Provide the (X, Y) coordinate of the cell's center where the given text is located.  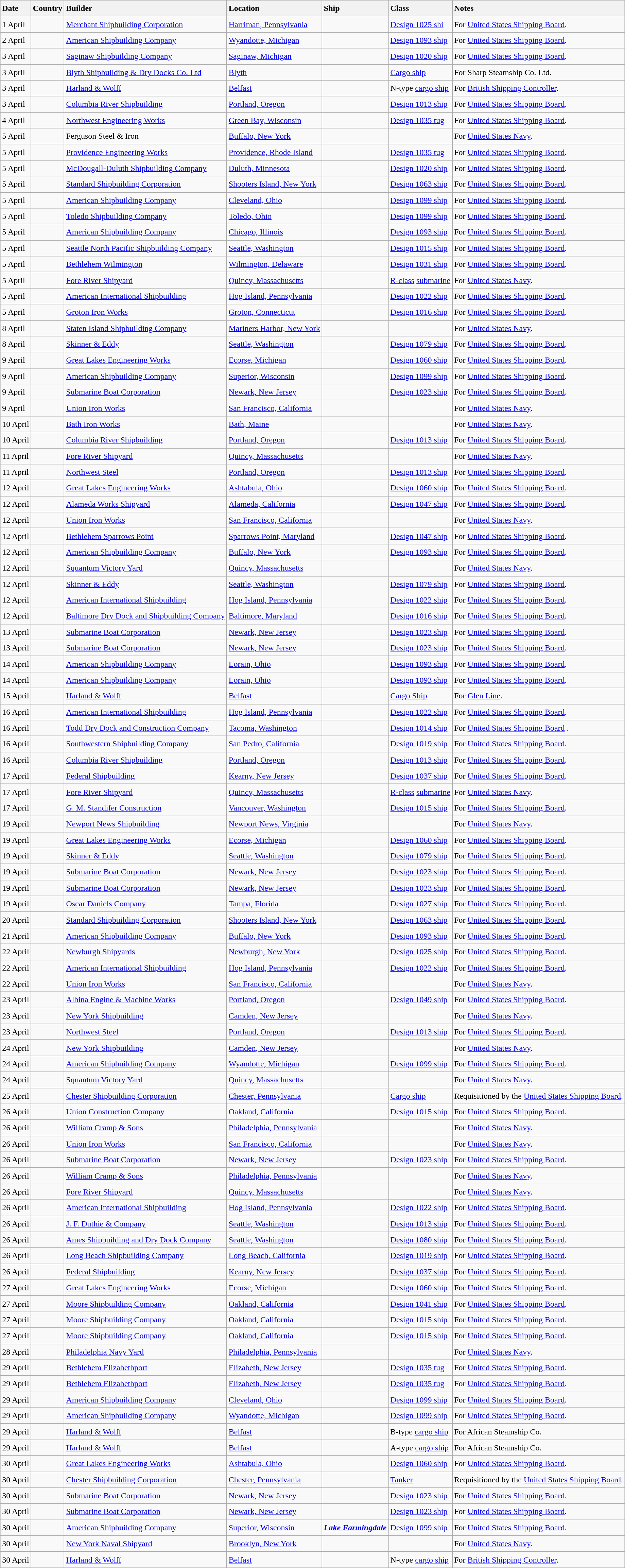
Providence, Rhode Island (274, 152)
1 April (16, 24)
Newport News Shipbuilding (145, 824)
28 April (16, 1352)
Saginaw Shipbuilding Company (145, 56)
G. M. Standifer Construction (145, 808)
Location (274, 8)
Newburgh, New York (274, 952)
Tampa, Florida (274, 904)
Alameda, California (274, 504)
4 April (16, 120)
Duluth, Minnesota (274, 168)
Design 1031 ship (420, 264)
Builder (145, 8)
Vancouver, Washington (274, 808)
J. F. Duthie & Company (145, 1224)
Todd Dry Dock and Construction Company (145, 728)
Design 1080 ship (420, 1240)
Design 1025 ship (420, 952)
Bethlehem Wilmington (145, 264)
Baltimore Dry Dock and Shipbuilding Company (145, 616)
Notes (539, 8)
Ship (355, 8)
Southwestern Shipbuilding Company (145, 744)
Brooklyn, New York (274, 1544)
Country (48, 8)
For Glen Line. (539, 696)
Providence Engineering Works (145, 152)
Baltimore, Maryland (274, 616)
Sparrows Point, Maryland (274, 536)
25 April (16, 1096)
Design 1027 ship (420, 904)
Albina Engine & Machine Works (145, 1000)
San Pedro, California (274, 744)
Ferguson Steel & Iron (145, 136)
Alameda Works Shipyard (145, 504)
Ames Shipbuilding and Dry Dock Company (145, 1240)
Wilmington, Delaware (274, 264)
Groton, Connecticut (274, 312)
Merchant Shipbuilding Corporation (145, 24)
Bath Iron Works (145, 424)
Northwest Engineering Works (145, 120)
McDougall-Duluth Shipbuilding Company (145, 168)
Cargo Ship (420, 696)
21 April (16, 936)
Newburgh Shipyards (145, 952)
Date (16, 8)
Mariners Harbor, New York (274, 328)
Staten Island Shipbuilding Company (145, 328)
Design 1041 ship (420, 1304)
Union Construction Company (145, 1112)
Chicago, Illinois (274, 232)
Groton Iron Works (145, 312)
Long Beach Shipbuilding Company (145, 1256)
Tanker (420, 1480)
A-type cargo ship (420, 1448)
Design 1014 ship (420, 728)
Lake Farmingdale (355, 1528)
Blyth (274, 72)
Seattle North Pacific Shipbuilding Company (145, 248)
Toledo, Ohio (274, 216)
Green Bay, Wisconsin (274, 120)
For Sharp Steamship Co. Ltd. (539, 72)
Toledo Shipbuilding Company (145, 216)
B-type cargo ship (420, 1431)
20 April (16, 920)
For United States Shipping Board . (539, 728)
Philadelphia Navy Yard (145, 1352)
Saginaw, Michigan (274, 56)
Bethlehem Sparrows Point (145, 536)
Class (420, 8)
Oscar Daniels Company (145, 904)
Bath, Maine (274, 424)
New York Naval Shipyard (145, 1544)
Tacoma, Washington (274, 728)
Design 1025 shi (420, 24)
Design 1049 ship (420, 1000)
Blyth Shipbuilding & Dry Docks Co. Ltd (145, 72)
2 April (16, 40)
Harriman, Pennsylvania (274, 24)
Long Beach, California (274, 1256)
15 April (16, 696)
Newport News, Virginia (274, 824)
